Return the (x, y) coordinate for the center point of the cell that contains the specified text.  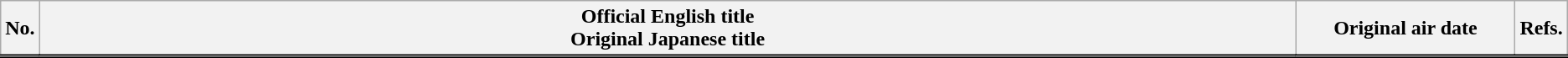
Official English titleOriginal Japanese title (668, 29)
Refs. (1541, 29)
Original air date (1406, 29)
No. (20, 29)
